Pinpoint the cell where the given text exists, returning its (X, Y) midpoint coordinate. 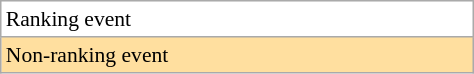
Ranking event (237, 19)
Non-ranking event (237, 55)
